Capture the cell that displays the provided text and extract its [X, Y] central coordinate. 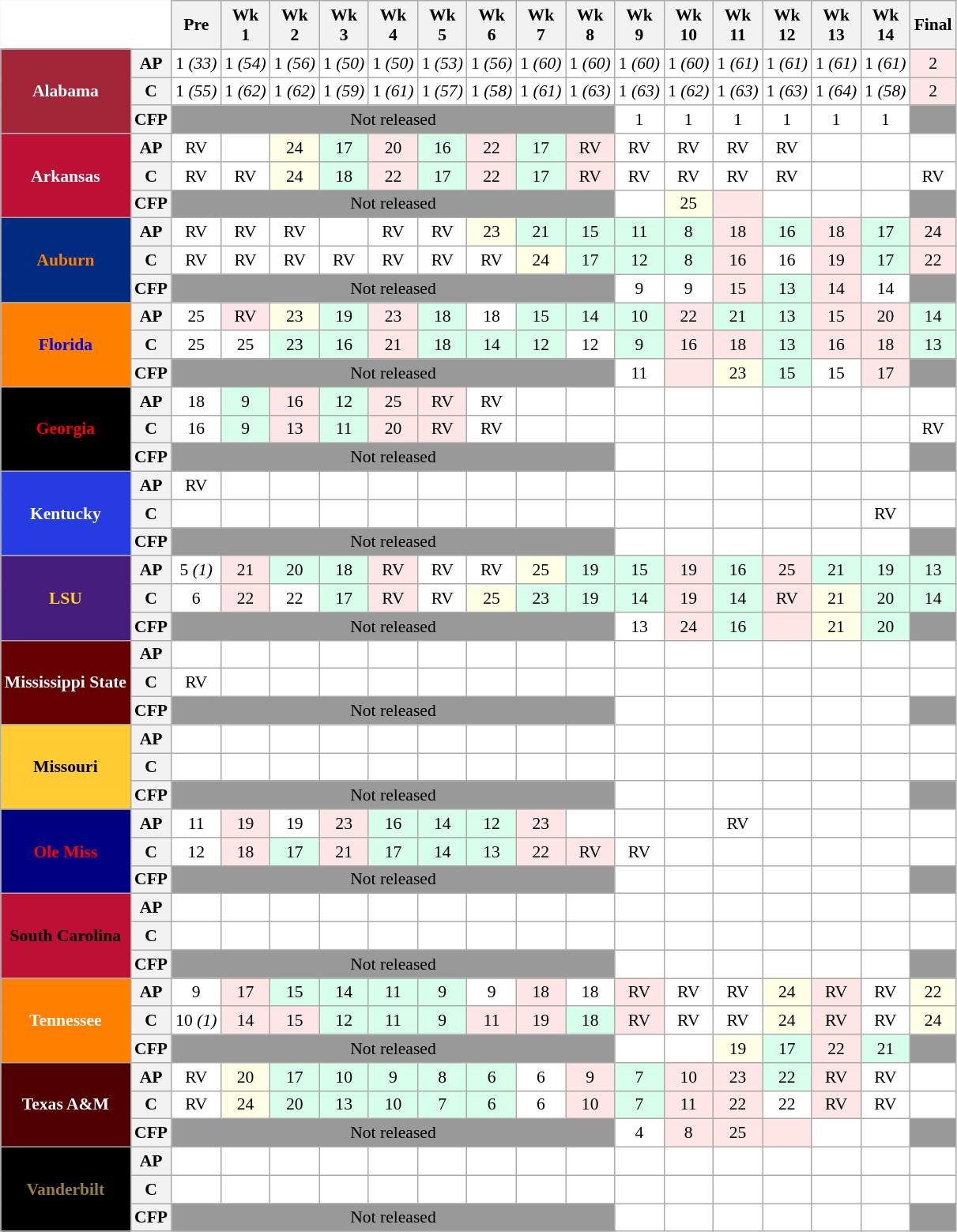
5 (1) [196, 571]
Wk14 [885, 25]
Wk4 [393, 25]
South Carolina [66, 936]
1 (59) [344, 92]
1 (53) [443, 63]
Wk9 [639, 25]
Wk10 [688, 25]
Final [933, 25]
Texas A&M [66, 1105]
Wk7 [541, 25]
Wk11 [737, 25]
Missouri [66, 767]
Arkansas [66, 175]
Auburn [66, 261]
1 (55) [196, 92]
1 (64) [836, 92]
Alabama [66, 92]
LSU [66, 599]
Wk8 [590, 25]
Wk5 [443, 25]
4 [639, 1133]
Wk1 [245, 25]
Georgia [66, 430]
Wk13 [836, 25]
Wk2 [295, 25]
Florida [66, 345]
Wk3 [344, 25]
Tennessee [66, 1021]
1 (57) [443, 92]
Kentucky [66, 514]
1 (54) [245, 63]
Wk6 [492, 25]
Vanderbilt [66, 1190]
1 (33) [196, 63]
Wk12 [787, 25]
10 (1) [196, 1021]
Pre [196, 25]
Ole Miss [66, 852]
Mississippi State [66, 683]
